For the text-containing cell, return its midpoint in [X, Y] coordinate format. 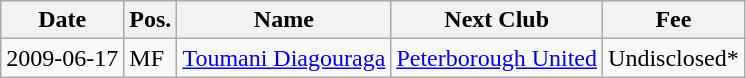
Pos. [150, 20]
Peterborough United [497, 58]
Name [284, 20]
Undisclosed* [674, 58]
MF [150, 58]
2009-06-17 [62, 58]
Fee [674, 20]
Date [62, 20]
Toumani Diagouraga [284, 58]
Next Club [497, 20]
